Capture the cell that displays the provided text and extract its (X, Y) central coordinate. 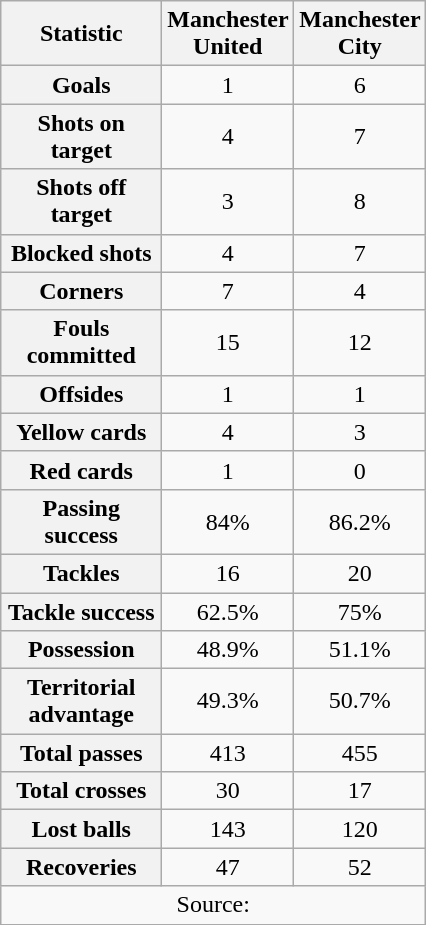
Corners (82, 291)
62.5% (228, 611)
15 (228, 342)
Manchester City (360, 34)
8 (360, 202)
75% (360, 611)
Tackle success (82, 611)
12 (360, 342)
120 (360, 829)
Passing success (82, 522)
Manchester United (228, 34)
Tackles (82, 573)
49.3% (228, 702)
Red cards (82, 470)
Yellow cards (82, 432)
16 (228, 573)
413 (228, 753)
Territorial advantage (82, 702)
Lost balls (82, 829)
Goals (82, 85)
Blocked shots (82, 253)
51.1% (360, 650)
0 (360, 470)
Source: (214, 905)
Shots off target (82, 202)
Total crosses (82, 791)
47 (228, 867)
48.9% (228, 650)
Total passes (82, 753)
52 (360, 867)
Recoveries (82, 867)
20 (360, 573)
Possession (82, 650)
Statistic (82, 34)
Fouls committed (82, 342)
86.2% (360, 522)
Shots on target (82, 136)
30 (228, 791)
455 (360, 753)
Offsides (82, 394)
6 (360, 85)
84% (228, 522)
143 (228, 829)
50.7% (360, 702)
17 (360, 791)
